For the text-containing cell, return its midpoint in (X, Y) coordinate format. 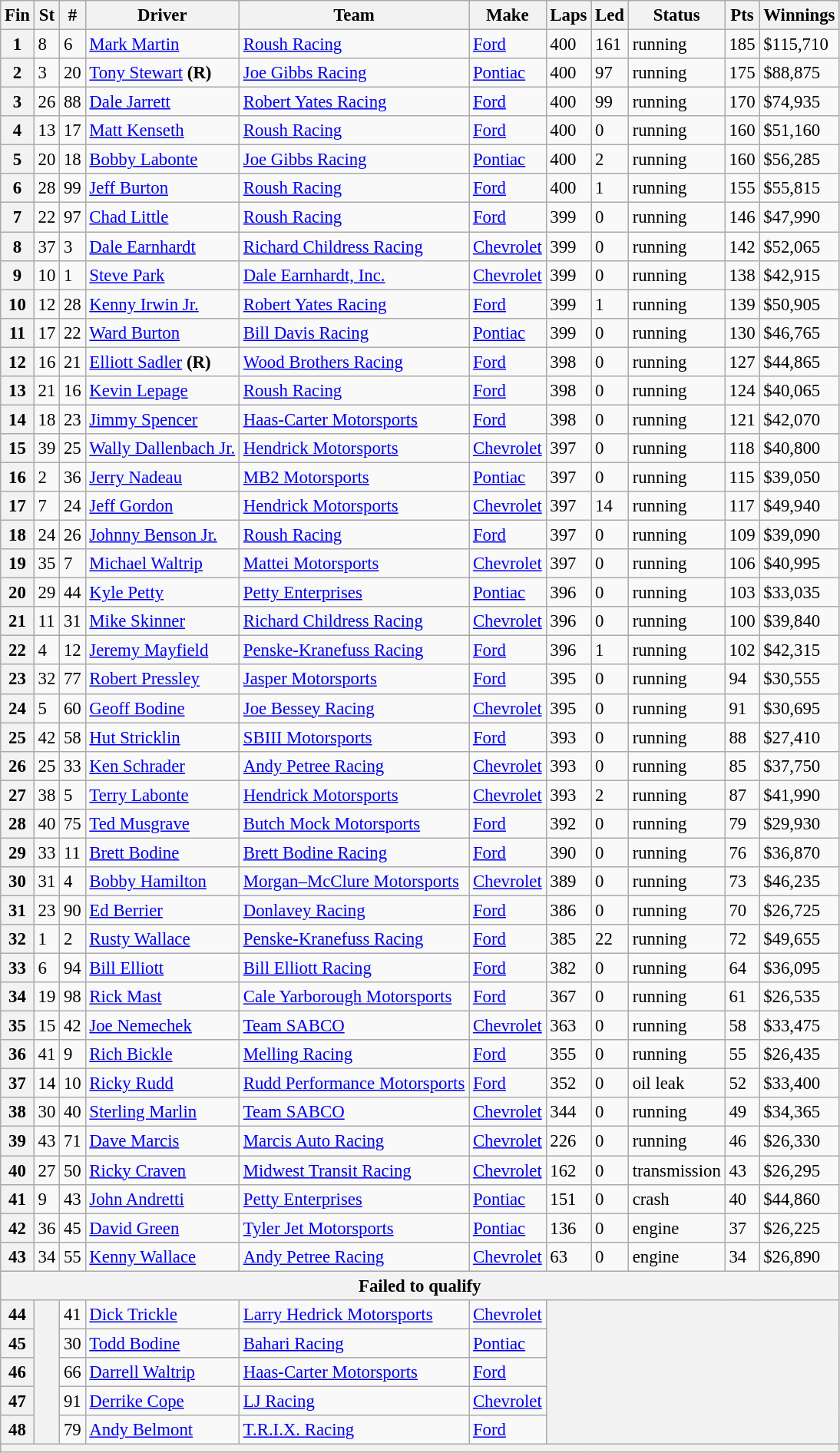
Bahari Racing (353, 1343)
Johnny Benson Jr. (162, 535)
Kevin Lepage (162, 391)
64 (742, 968)
LJ Racing (353, 1401)
130 (742, 333)
Cale Yarborough Motorsports (353, 997)
$44,865 (799, 362)
138 (742, 275)
Hut Stricklin (162, 737)
Matt Kenseth (162, 131)
Failed to qualify (420, 1286)
392 (568, 824)
Mattei Motorsports (353, 564)
Derrike Cope (162, 1401)
Midwest Transit Racing (353, 1170)
Kenny Irwin Jr. (162, 304)
$39,090 (799, 535)
76 (742, 852)
390 (568, 852)
Melling Racing (353, 1054)
$52,065 (799, 247)
$47,990 (799, 217)
Pts (742, 15)
Ricky Rudd (162, 1084)
$26,725 (799, 910)
$36,095 (799, 968)
85 (742, 766)
Status (676, 15)
87 (742, 795)
52 (742, 1084)
170 (742, 102)
Dale Jarrett (162, 102)
Joe Nemechek (162, 1026)
$40,995 (799, 564)
Michael Waltrip (162, 564)
Dick Trickle (162, 1315)
127 (742, 362)
SBIII Motorsports (353, 737)
$42,070 (799, 419)
Driver (162, 15)
136 (568, 1228)
Laps (568, 15)
102 (742, 650)
344 (568, 1113)
$27,410 (799, 737)
$88,875 (799, 73)
72 (742, 939)
Ricky Craven (162, 1170)
Marcis Auto Racing (353, 1141)
Rick Mast (162, 997)
$30,555 (799, 680)
oil leak (676, 1084)
185 (742, 45)
Jimmy Spencer (162, 419)
Andy Belmont (162, 1430)
$26,330 (799, 1141)
142 (742, 247)
Chad Little (162, 217)
352 (568, 1084)
$55,815 (799, 188)
75 (72, 824)
389 (568, 882)
Darrell Waltrip (162, 1372)
106 (742, 564)
385 (568, 939)
$42,315 (799, 650)
Sterling Marlin (162, 1113)
$33,400 (799, 1084)
Elliott Sadler (R) (162, 362)
Bobby Labonte (162, 160)
$40,800 (799, 448)
Brett Bodine (162, 852)
Ward Burton (162, 333)
61 (742, 997)
Jeremy Mayfield (162, 650)
124 (742, 391)
$46,235 (799, 882)
$74,935 (799, 102)
Wood Brothers Racing (353, 362)
# (72, 15)
100 (742, 621)
$36,870 (799, 852)
$33,475 (799, 1026)
$30,695 (799, 708)
$26,225 (799, 1228)
Jasper Motorsports (353, 680)
50 (72, 1170)
121 (742, 419)
Todd Bodine (162, 1343)
162 (568, 1170)
T.R.I.X. Racing (353, 1430)
$26,535 (799, 997)
Larry Hedrick Motorsports (353, 1315)
48 (18, 1430)
73 (742, 882)
Winnings (799, 15)
Rudd Performance Motorsports (353, 1084)
Dave Marcis (162, 1141)
Led (610, 15)
Joe Bessey Racing (353, 708)
Dale Earnhardt (162, 247)
Kenny Wallace (162, 1256)
Ted Musgrave (162, 824)
$49,655 (799, 939)
John Andretti (162, 1199)
Mark Martin (162, 45)
$50,905 (799, 304)
Tony Stewart (R) (162, 73)
90 (72, 910)
$44,860 (799, 1199)
Make (508, 15)
226 (568, 1141)
$41,990 (799, 795)
Bill Elliott Racing (353, 968)
$56,285 (799, 160)
151 (568, 1199)
Fin (18, 15)
Jeff Gordon (162, 506)
Steve Park (162, 275)
Terry Labonte (162, 795)
60 (72, 708)
Tyler Jet Motorsports (353, 1228)
St (46, 15)
crash (676, 1199)
$26,890 (799, 1256)
139 (742, 304)
Dale Earnhardt, Inc. (353, 275)
$42,915 (799, 275)
175 (742, 73)
$40,065 (799, 391)
115 (742, 477)
355 (568, 1054)
$51,160 (799, 131)
$26,435 (799, 1054)
161 (610, 45)
109 (742, 535)
Jerry Nadeau (162, 477)
$39,840 (799, 621)
Ken Schrader (162, 766)
$49,940 (799, 506)
118 (742, 448)
66 (72, 1372)
Donlavey Racing (353, 910)
$39,050 (799, 477)
155 (742, 188)
Ed Berrier (162, 910)
382 (568, 968)
$115,710 (799, 45)
Jeff Burton (162, 188)
367 (568, 997)
Kyle Petty (162, 593)
$33,035 (799, 593)
Brett Bodine Racing (353, 852)
Mike Skinner (162, 621)
MB2 Motorsports (353, 477)
117 (742, 506)
386 (568, 910)
71 (72, 1141)
103 (742, 593)
$26,295 (799, 1170)
Team (353, 15)
63 (568, 1256)
363 (568, 1026)
Rusty Wallace (162, 939)
Morgan–McClure Motorsports (353, 882)
transmission (676, 1170)
$46,765 (799, 333)
98 (72, 997)
Bill Davis Racing (353, 333)
49 (742, 1113)
Rich Bickle (162, 1054)
$34,365 (799, 1113)
$29,930 (799, 824)
77 (72, 680)
Bobby Hamilton (162, 882)
146 (742, 217)
Robert Pressley (162, 680)
Butch Mock Motorsports (353, 824)
$37,750 (799, 766)
70 (742, 910)
Geoff Bodine (162, 708)
Wally Dallenbach Jr. (162, 448)
David Green (162, 1228)
Bill Elliott (162, 968)
47 (18, 1401)
